Pinpoint the cell where the given text exists, returning its [X, Y] midpoint coordinate. 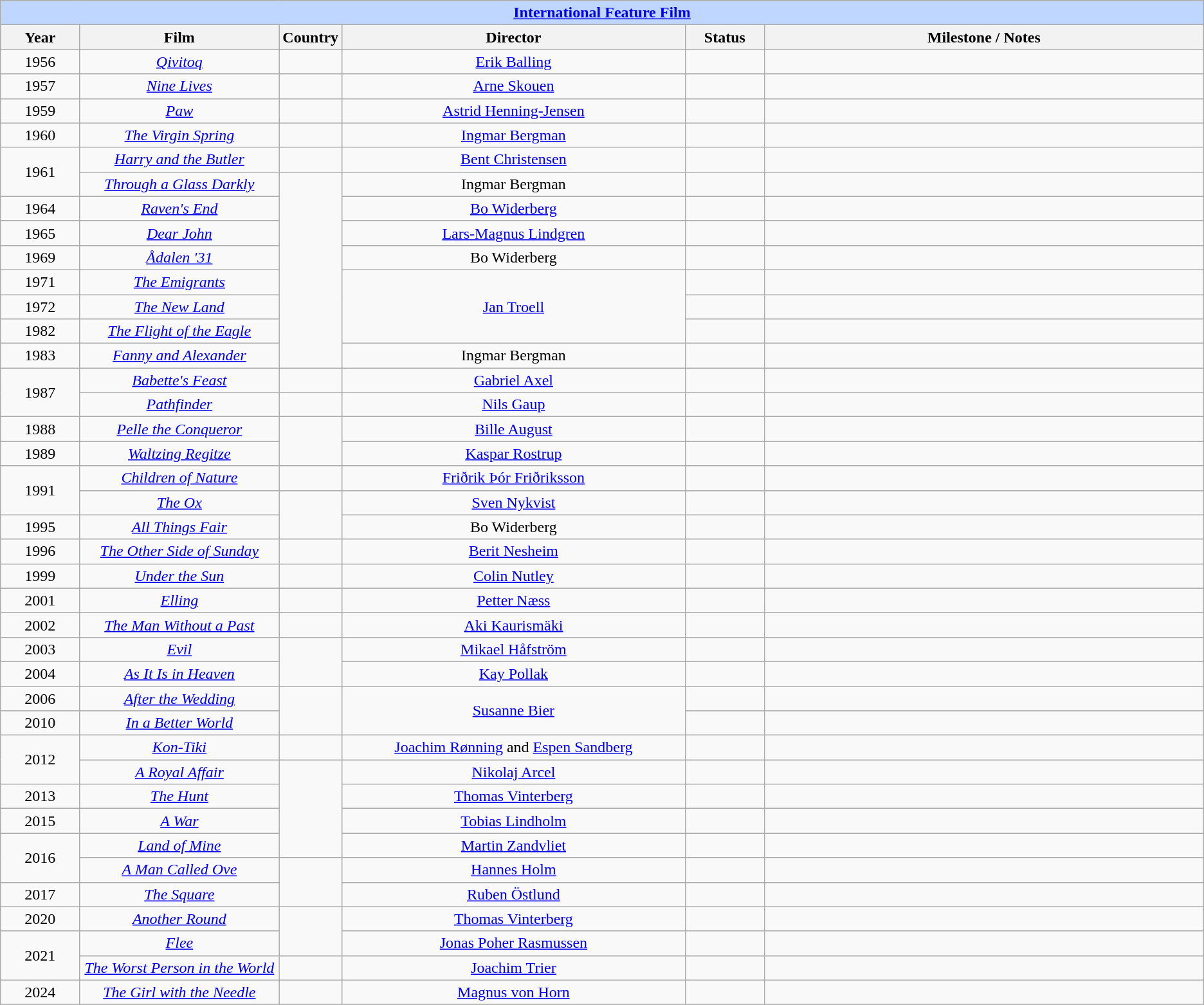
1957 [40, 86]
The Virgin Spring [179, 135]
2004 [40, 674]
The Square [179, 894]
Waltzing Regitze [179, 454]
Babette's Feast [179, 380]
1964 [40, 208]
Nine Lives [179, 86]
Flee [179, 943]
2016 [40, 858]
Erik Balling [514, 62]
Joachim Trier [514, 968]
Nikolaj Arcel [514, 772]
Pelle the Conqueror [179, 429]
Kaspar Rostrup [514, 454]
Kon-Tiki [179, 748]
Raven's End [179, 208]
1971 [40, 282]
Harry and the Butler [179, 160]
2002 [40, 625]
Gabriel Axel [514, 380]
All Things Fair [179, 527]
The Flight of the Eagle [179, 331]
Evil [179, 649]
Under the Sun [179, 576]
1965 [40, 233]
The Other Side of Sunday [179, 551]
1991 [40, 490]
Magnus von Horn [514, 992]
Paw [179, 111]
The Man Without a Past [179, 625]
2020 [40, 919]
1996 [40, 551]
2003 [40, 649]
Colin Nutley [514, 576]
Friðrik Þór Friðriksson [514, 478]
Ådalen '31 [179, 257]
Mikael Håfström [514, 649]
Nils Gaup [514, 405]
1989 [40, 454]
Berit Nesheim [514, 551]
After the Wedding [179, 698]
1960 [40, 135]
2017 [40, 894]
Through a Glass Darkly [179, 184]
1961 [40, 172]
Sven Nykvist [514, 502]
Jonas Poher Rasmussen [514, 943]
1987 [40, 392]
1982 [40, 331]
Tobias Lindholm [514, 821]
The New Land [179, 307]
International Feature Film [602, 13]
Aki Kaurismäki [514, 625]
Bille August [514, 429]
1995 [40, 527]
In a Better World [179, 723]
Astrid Henning-Jensen [514, 111]
2001 [40, 600]
1972 [40, 307]
A Royal Affair [179, 772]
Milestone / Notes [984, 37]
1959 [40, 111]
Pathfinder [179, 405]
A War [179, 821]
Qivitoq [179, 62]
Land of Mine [179, 845]
2013 [40, 797]
Arne Skouen [514, 86]
2012 [40, 760]
Bent Christensen [514, 160]
Country [311, 37]
2021 [40, 955]
Kay Pollak [514, 674]
Jan Troell [514, 306]
1983 [40, 356]
Status [724, 37]
Ruben Östlund [514, 894]
1956 [40, 62]
Petter Næss [514, 600]
Martin Zandvliet [514, 845]
Joachim Rønning and Espen Sandberg [514, 748]
Susanne Bier [514, 710]
The Emigrants [179, 282]
The Girl with the Needle [179, 992]
2006 [40, 698]
2024 [40, 992]
The Worst Person in the World [179, 968]
Another Round [179, 919]
Lars-Magnus Lindgren [514, 233]
A Man Called Ove [179, 870]
Director [514, 37]
The Hunt [179, 797]
As It Is in Heaven [179, 674]
Year [40, 37]
Children of Nature [179, 478]
Elling [179, 600]
2010 [40, 723]
2015 [40, 821]
Film [179, 37]
1988 [40, 429]
Dear John [179, 233]
The Ox [179, 502]
1969 [40, 257]
Hannes Holm [514, 870]
1999 [40, 576]
Fanny and Alexander [179, 356]
